Capture the cell that displays the provided text and extract its (X, Y) central coordinate. 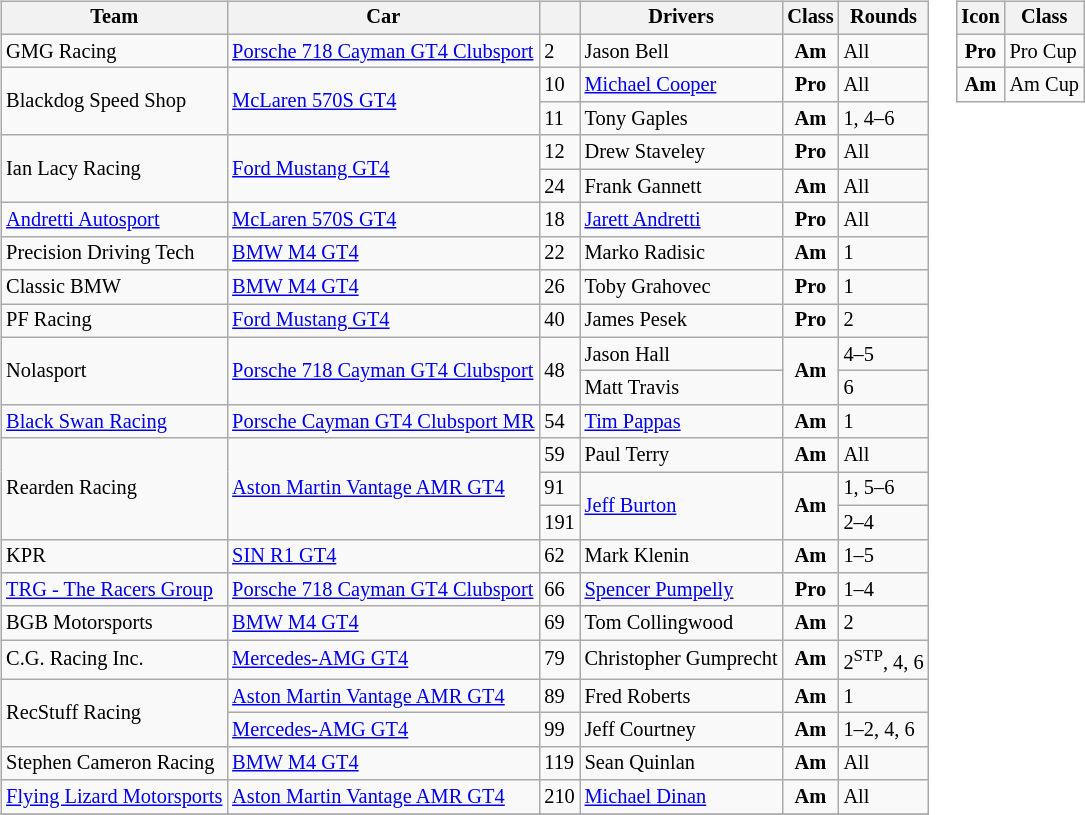
2–4 (884, 522)
Black Swan Racing (114, 422)
Rearden Racing (114, 488)
Michael Dinan (682, 797)
1–5 (884, 556)
Matt Travis (682, 388)
1–4 (884, 590)
Christopher Gumprecht (682, 660)
99 (559, 730)
C.G. Racing Inc. (114, 660)
119 (559, 763)
6 (884, 388)
Jeff Courtney (682, 730)
Ian Lacy Racing (114, 168)
4–5 (884, 354)
Drivers (682, 18)
Pro Cup (1044, 51)
Drew Staveley (682, 152)
SIN R1 GT4 (383, 556)
Blackdog Speed Shop (114, 102)
Am Cup (1044, 85)
Flying Lizard Motorsports (114, 797)
79 (559, 660)
Tim Pappas (682, 422)
Car (383, 18)
1, 4–6 (884, 119)
Andretti Autosport (114, 220)
48 (559, 370)
Porsche Cayman GT4 Clubsport MR (383, 422)
91 (559, 489)
10 (559, 85)
59 (559, 455)
69 (559, 623)
66 (559, 590)
Frank Gannett (682, 186)
Fred Roberts (682, 696)
Stephen Cameron Racing (114, 763)
18 (559, 220)
62 (559, 556)
Rounds (884, 18)
Paul Terry (682, 455)
Marko Radisic (682, 253)
24 (559, 186)
11 (559, 119)
191 (559, 522)
Jeff Burton (682, 506)
Jarett Andretti (682, 220)
PF Racing (114, 321)
22 (559, 253)
Precision Driving Tech (114, 253)
2STP, 4, 6 (884, 660)
26 (559, 287)
54 (559, 422)
Tom Collingwood (682, 623)
Classic BMW (114, 287)
BGB Motorsports (114, 623)
210 (559, 797)
1, 5–6 (884, 489)
Michael Cooper (682, 85)
GMG Racing (114, 51)
Team (114, 18)
Sean Quinlan (682, 763)
1–2, 4, 6 (884, 730)
89 (559, 696)
Nolasport (114, 370)
Spencer Pumpelly (682, 590)
40 (559, 321)
Icon (980, 18)
RecStuff Racing (114, 712)
12 (559, 152)
TRG - The Racers Group (114, 590)
Tony Gaples (682, 119)
KPR (114, 556)
Jason Hall (682, 354)
James Pesek (682, 321)
Toby Grahovec (682, 287)
Jason Bell (682, 51)
Mark Klenin (682, 556)
